Extract the (X, Y) coordinate from the center of the cell holding the provided text.  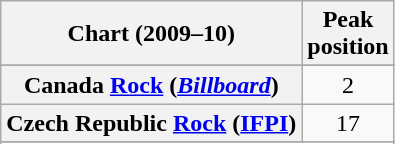
17 (348, 123)
Peakposition (348, 34)
2 (348, 85)
Chart (2009–10) (152, 34)
Canada Rock (Billboard) (152, 85)
Czech Republic Rock (IFPI) (152, 123)
